Provide the (X, Y) coordinate of the cell's center where the given text is located.  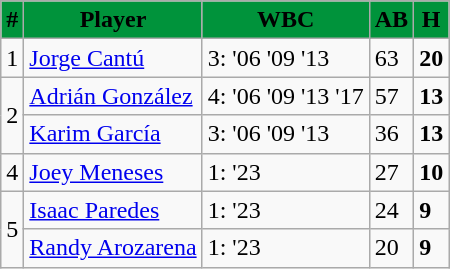
Jorge Cantú (113, 58)
Player (113, 20)
Isaac Paredes (113, 210)
H (432, 20)
Adrián González (113, 96)
24 (391, 210)
57 (391, 96)
Randy Arozarena (113, 248)
10 (432, 172)
AB (391, 20)
Karim García (113, 134)
4: '06 '09 '13 '17 (286, 96)
63 (391, 58)
27 (391, 172)
Joey Meneses (113, 172)
# (12, 20)
4 (12, 172)
1 (12, 58)
5 (12, 229)
36 (391, 134)
WBC (286, 20)
2 (12, 115)
